From the cell containing the given text, extract its center point as [x, y] coordinate. 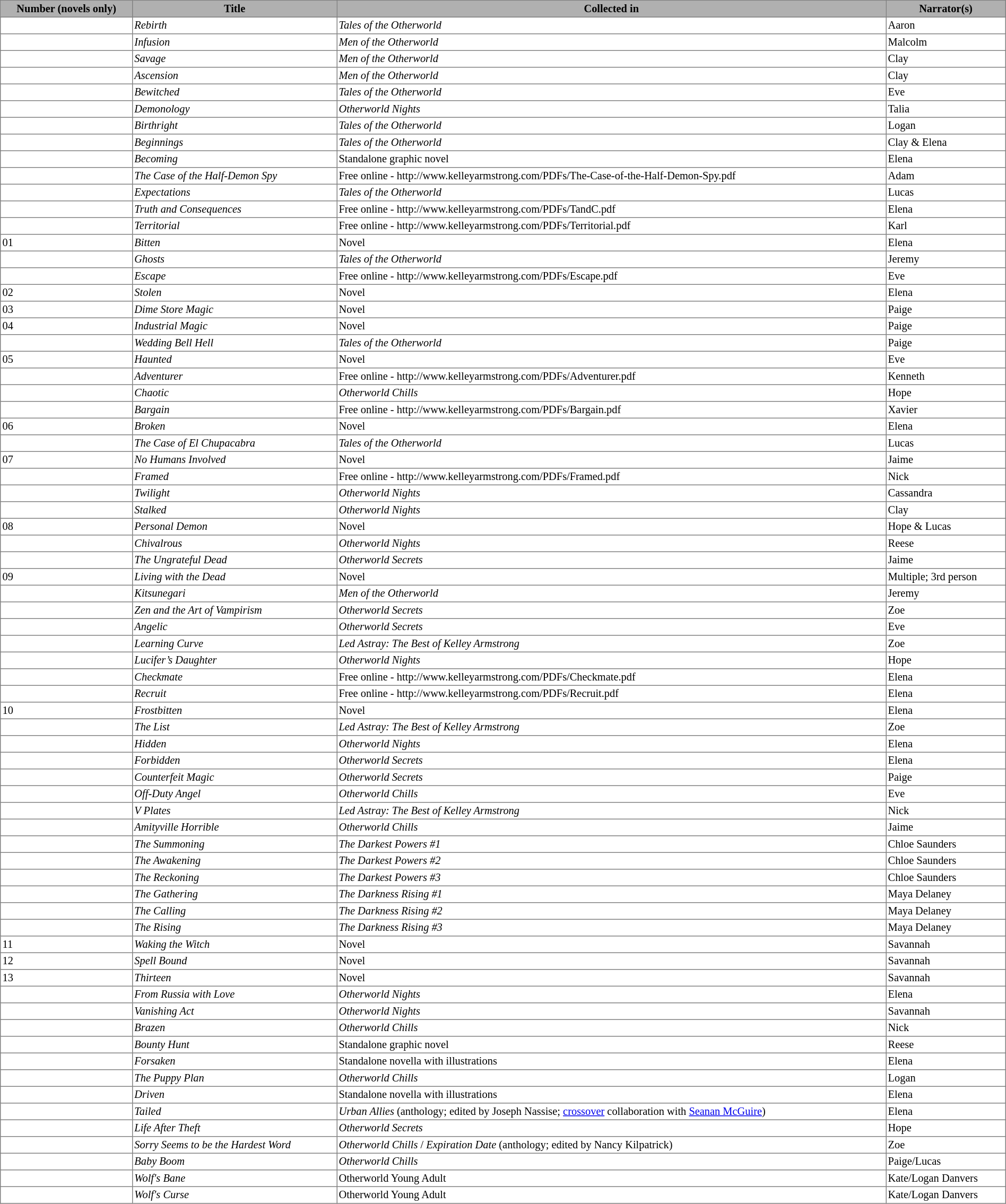
Ascension [235, 76]
Chivalrous [235, 544]
Forsaken [235, 1061]
Rebirth [235, 25]
08 [67, 527]
Collected in [611, 9]
Ghosts [235, 259]
Number (novels only) [67, 9]
The Case of the Half-Demon Spy [235, 176]
Thirteen [235, 978]
Amityville Horrible [235, 827]
Otherworld Chills / Expiration Date (anthology; edited by Nancy Kilpatrick) [611, 1145]
Bounty Hunt [235, 1045]
03 [67, 310]
Free online - http://www.kelleyarmstrong.com/PDFs/Recruit.pdf [611, 694]
11 [67, 945]
Personal Demon [235, 527]
Framed [235, 477]
Karl [946, 226]
The List [235, 727]
07 [67, 460]
Cassandra [946, 493]
The Ungrateful Dead [235, 560]
Malcolm [946, 42]
Forbidden [235, 761]
Truth and Consequences [235, 210]
02 [67, 293]
Learning Curve [235, 644]
Urban Allies (anthology; edited by Joseph Nassise; crossover collaboration with Seanan McGuire) [611, 1112]
Zen and the Art of Vampirism [235, 610]
V Plates [235, 811]
Bitten [235, 243]
The Rising [235, 928]
The Puppy Plan [235, 1078]
Savage [235, 59]
Recruit [235, 694]
Kenneth [946, 377]
09 [67, 577]
Spell Bound [235, 961]
Hope & Lucas [946, 527]
Life After Theft [235, 1128]
04 [67, 326]
The Darkness Rising #3 [611, 928]
Bewitched [235, 92]
The Awakening [235, 861]
13 [67, 978]
05 [67, 360]
Infusion [235, 42]
Frostbitten [235, 711]
Adam [946, 176]
Territorial [235, 226]
Haunted [235, 360]
Birthright [235, 126]
Expectations [235, 193]
Free online - http://www.kelleyarmstrong.com/PDFs/The-Case-of-the-Half-Demon-Spy.pdf [611, 176]
Twilight [235, 493]
Counterfeit Magic [235, 778]
Wolf's Curse [235, 1195]
The Calling [235, 911]
Free online - http://www.kelleyarmstrong.com/PDFs/Bargain.pdf [611, 410]
10 [67, 711]
Multiple; 3rd person [946, 577]
Narrator(s) [946, 9]
Checkmate [235, 677]
Baby Boom [235, 1162]
Dime Store Magic [235, 310]
The Reckoning [235, 878]
Free online - http://www.kelleyarmstrong.com/PDFs/Adventurer.pdf [611, 377]
Escape [235, 276]
The Darkest Powers #2 [611, 861]
06 [67, 426]
Beginnings [235, 143]
Brazen [235, 1028]
Free online - http://www.kelleyarmstrong.com/PDFs/Checkmate.pdf [611, 677]
Tailed [235, 1112]
Clay & Elena [946, 143]
Chaotic [235, 393]
Wolf's Bane [235, 1179]
Sorry Seems to be the Hardest Word [235, 1145]
Adventurer [235, 377]
The Case of El Chupacabra [235, 443]
Living with the Dead [235, 577]
Broken [235, 426]
Free online - http://www.kelleyarmstrong.com/PDFs/Framed.pdf [611, 477]
Kitsunegari [235, 594]
Stalked [235, 510]
Stolen [235, 293]
Driven [235, 1095]
Wedding Bell Hell [235, 343]
12 [67, 961]
Talia [946, 109]
Industrial Magic [235, 326]
Waking the Witch [235, 945]
Free online - http://www.kelleyarmstrong.com/PDFs/TandC.pdf [611, 210]
The Gathering [235, 894]
Bargain [235, 410]
From Russia with Love [235, 994]
Lucifer’s Daughter [235, 660]
The Darkness Rising #2 [611, 911]
Title [235, 9]
Angelic [235, 627]
Xavier [946, 410]
Hidden [235, 744]
The Summoning [235, 844]
The Darkest Powers #3 [611, 878]
Becoming [235, 159]
No Humans Involved [235, 460]
The Darkness Rising #1 [611, 894]
01 [67, 243]
The Darkest Powers #1 [611, 844]
Aaron [946, 25]
Free online - http://www.kelleyarmstrong.com/PDFs/Territorial.pdf [611, 226]
Demonology [235, 109]
Free online - http://www.kelleyarmstrong.com/PDFs/Escape.pdf [611, 276]
Paige/Lucas [946, 1162]
Vanishing Act [235, 1011]
Off-Duty Angel [235, 794]
